Search for the cell housing the specified text and yield its [x, y] center coordinate. 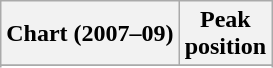
Peakposition [225, 34]
Chart (2007–09) [90, 34]
